Return the (x, y) coordinate for the center point of the cell that contains the specified text.  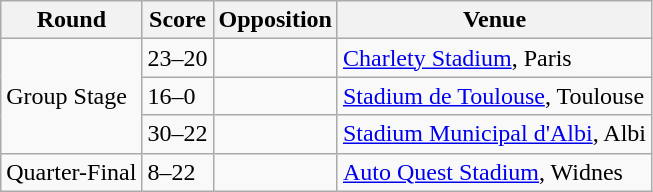
Stadium Municipal d'Albi, Albi (494, 134)
Group Stage (72, 96)
Charlety Stadium, Paris (494, 58)
Venue (494, 20)
8–22 (178, 172)
Stadium de Toulouse, Toulouse (494, 96)
Score (178, 20)
Opposition (275, 20)
Auto Quest Stadium, Widnes (494, 172)
16–0 (178, 96)
23–20 (178, 58)
Round (72, 20)
30–22 (178, 134)
Quarter-Final (72, 172)
